For the text-containing cell, return its midpoint in (X, Y) coordinate format. 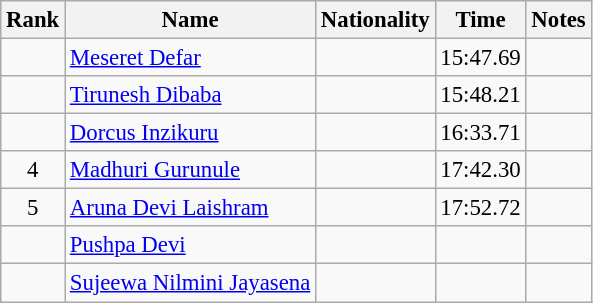
Madhuri Gurunule (190, 170)
4 (33, 170)
Name (190, 20)
Dorcus Inzikuru (190, 133)
17:42.30 (480, 170)
Rank (33, 20)
Time (480, 20)
Aruna Devi Laishram (190, 208)
17:52.72 (480, 208)
Sujeewa Nilmini Jayasena (190, 283)
Notes (558, 20)
15:47.69 (480, 58)
Meseret Defar (190, 58)
Tirunesh Dibaba (190, 95)
15:48.21 (480, 95)
Pushpa Devi (190, 245)
Nationality (376, 20)
16:33.71 (480, 133)
5 (33, 208)
